Detect which cell encompasses the target text, then output its (X, Y) center coordinate. 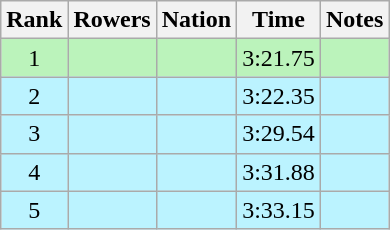
2 (34, 96)
Rank (34, 20)
5 (34, 210)
Time (279, 20)
3:31.88 (279, 172)
Rowers (112, 20)
3:29.54 (279, 134)
4 (34, 172)
3:33.15 (279, 210)
Nation (196, 20)
Notes (354, 20)
3:22.35 (279, 96)
3 (34, 134)
1 (34, 58)
3:21.75 (279, 58)
